Return (X, Y) of the center of cell containing provided text 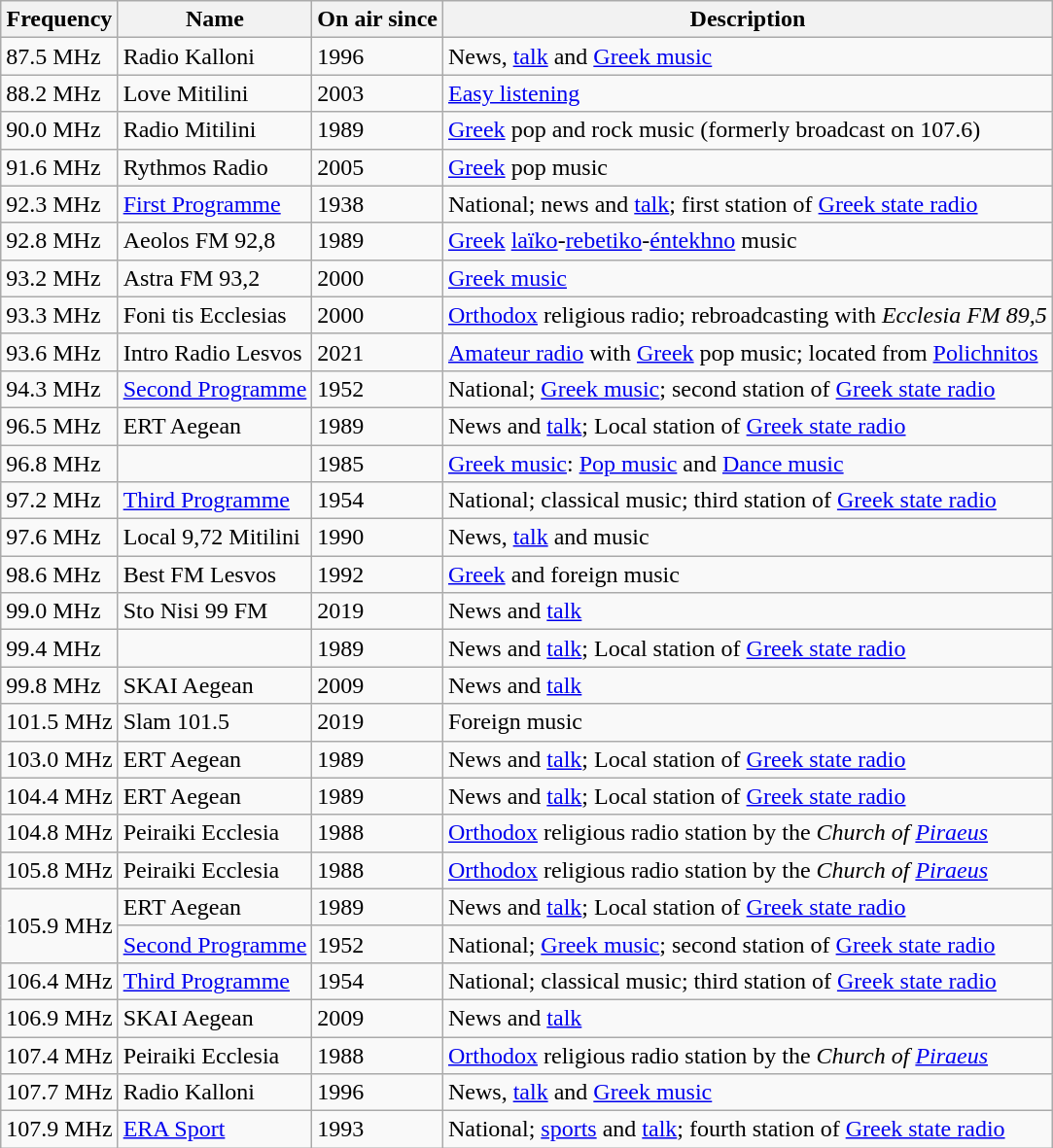
96.8 MHz (59, 464)
Slam 101.5 (215, 722)
Greek music: Pop music and Dance music (747, 464)
Radio Mitilini (215, 130)
101.5 MHz (59, 722)
Best FM Lesvos (215, 574)
93.6 MHz (59, 352)
Astra FM 93,2 (215, 278)
99.0 MHz (59, 611)
94.3 MHz (59, 389)
Greek pop and rock music (formerly broadcast on 107.6) (747, 130)
1993 (377, 1130)
Intro Radio Lesvos (215, 352)
2005 (377, 167)
Description (747, 19)
107.4 MHz (59, 1055)
Frequency (59, 19)
Greek pop music (747, 167)
92.3 MHz (59, 204)
106.9 MHz (59, 1018)
103.0 MHz (59, 759)
Rythmos Radio (215, 167)
87.5 MHz (59, 56)
91.6 MHz (59, 167)
98.6 MHz (59, 574)
92.8 MHz (59, 241)
Aeolos FM 92,8 (215, 241)
104.4 MHz (59, 796)
104.8 MHz (59, 833)
Love Mitilini (215, 93)
Amateur radio with Greek pop music; located from Polichnitos (747, 352)
Foreign music (747, 722)
Greek and foreign music (747, 574)
1992 (377, 574)
Greek laïko-rebetiko-éntekhno music (747, 241)
1938 (377, 204)
Greek music (747, 278)
107.7 MHz (59, 1093)
107.9 MHz (59, 1130)
106.4 MHz (59, 981)
Name (215, 19)
Orthodox religious radio; rebroadcasting with Ecclesia FM 89,5 (747, 315)
Foni tis Ecclesias (215, 315)
News, talk and music (747, 538)
93.2 MHz (59, 278)
88.2 MHz (59, 93)
Easy listening (747, 93)
On air since (377, 19)
National; news and talk; first station of Greek state radio (747, 204)
2003 (377, 93)
97.2 MHz (59, 501)
1985 (377, 464)
97.6 MHz (59, 538)
ERA Sport (215, 1130)
1990 (377, 538)
105.9 MHz (59, 925)
96.5 MHz (59, 426)
105.8 MHz (59, 870)
93.3 MHz (59, 315)
99.8 MHz (59, 685)
Sto Nisi 99 FM (215, 611)
90.0 MHz (59, 130)
2021 (377, 352)
First Programme (215, 204)
Local 9,72 Mitilini (215, 538)
99.4 MHz (59, 648)
National; sports and talk; fourth station of Greek state radio (747, 1130)
